From the cell containing the given text, extract its center point as (X, Y) coordinate. 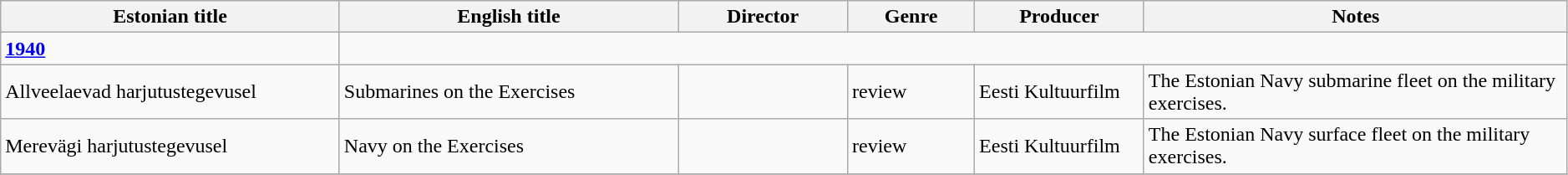
The Estonian Navy surface fleet on the military exercises. (1355, 146)
1940 (170, 49)
Submarines on the Exercises (509, 92)
English title (509, 17)
Director (764, 17)
Navy on the Exercises (509, 146)
Producer (1059, 17)
Estonian title (170, 17)
Notes (1355, 17)
Merevägi harjutustegevusel (170, 146)
Allveelaevad harjutustegevusel (170, 92)
Genre (911, 17)
The Estonian Navy submarine fleet on the military exercises. (1355, 92)
